Locate the cell with the specified text and output its [x, y] center coordinate. 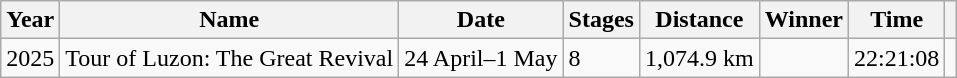
Time [896, 20]
Date [481, 20]
Year [30, 20]
1,074.9 km [699, 58]
2025 [30, 58]
8 [601, 58]
Winner [804, 20]
Tour of Luzon: The Great Revival [230, 58]
22:21:08 [896, 58]
Stages [601, 20]
Name [230, 20]
24 April–1 May [481, 58]
Distance [699, 20]
